From the cell containing the given text, extract its center point as (x, y) coordinate. 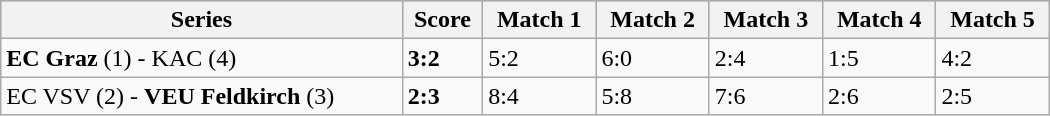
8:4 (540, 96)
Match 5 (992, 20)
3:2 (442, 58)
Series (202, 20)
1:5 (880, 58)
Match 1 (540, 20)
6:0 (652, 58)
2:6 (880, 96)
5:2 (540, 58)
4:2 (992, 58)
5:8 (652, 96)
Match 4 (880, 20)
Score (442, 20)
EC VSV (2) - VEU Feldkirch (3) (202, 96)
Match 3 (766, 20)
7:6 (766, 96)
2:5 (992, 96)
2:4 (766, 58)
Match 2 (652, 20)
2:3 (442, 96)
EC Graz (1) - KAC (4) (202, 58)
